For the text-containing cell, return its midpoint in [X, Y] coordinate format. 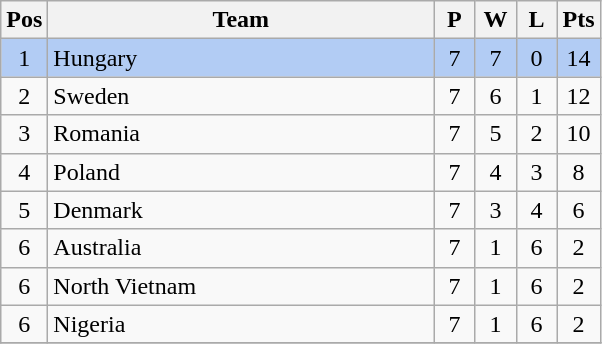
8 [578, 172]
0 [536, 58]
W [496, 20]
P [454, 20]
Romania [241, 134]
Pos [24, 20]
Sweden [241, 96]
Nigeria [241, 324]
10 [578, 134]
14 [578, 58]
Australia [241, 248]
Team [241, 20]
Pts [578, 20]
12 [578, 96]
L [536, 20]
Hungary [241, 58]
Denmark [241, 210]
Poland [241, 172]
North Vietnam [241, 286]
